For the text-containing cell, return its midpoint in [X, Y] coordinate format. 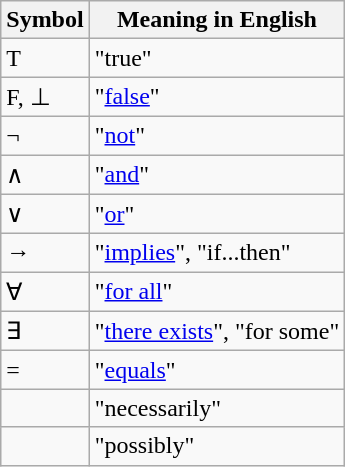
"necessarily" [217, 408]
∃ [45, 331]
∧ [45, 174]
"possibly" [217, 446]
∨ [45, 214]
"or" [217, 214]
"false" [217, 97]
"and" [217, 174]
"equals" [217, 370]
¬ [45, 135]
"not" [217, 135]
"for all" [217, 292]
F, ⊥ [45, 97]
Symbol [45, 20]
Meaning in English [217, 20]
"implies", "if...then" [217, 253]
T [45, 58]
"there exists", "for some" [217, 331]
∀ [45, 292]
"true" [217, 58]
= [45, 370]
→ [45, 253]
